Scan for the cell matching the given text and deliver its (x, y) coordinate at center. 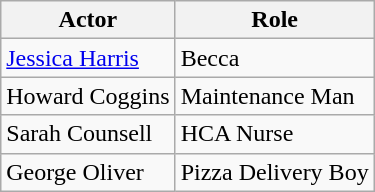
Jessica Harris (88, 58)
Sarah Counsell (88, 134)
Pizza Delivery Boy (274, 172)
Maintenance Man (274, 96)
Actor (88, 20)
George Oliver (88, 172)
Becca (274, 58)
Howard Coggins (88, 96)
Role (274, 20)
HCA Nurse (274, 134)
